Scan for the cell matching the given text and deliver its (X, Y) coordinate at center. 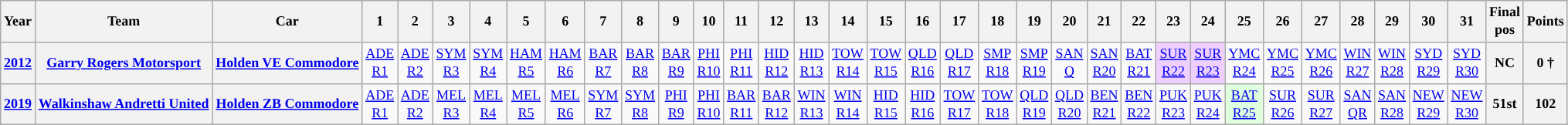
TOWR15 (885, 62)
Team (124, 22)
BATR25 (1244, 104)
30 (1428, 22)
4 (488, 22)
1 (380, 22)
BENR22 (1139, 104)
SYDR29 (1428, 62)
WINR28 (1392, 62)
BARR7 (603, 62)
Holden VE Commodore (287, 62)
29 (1392, 22)
YMCR26 (1321, 62)
PUKR24 (1208, 104)
PHIR9 (676, 104)
SANQR (1358, 104)
51st (1505, 104)
WINR27 (1358, 62)
SURR22 (1174, 62)
NEWR29 (1428, 104)
102 (1545, 104)
WINR14 (848, 104)
SYMR8 (640, 104)
BARR8 (640, 62)
WINR13 (811, 104)
26 (1283, 22)
28 (1358, 22)
PUKR23 (1174, 104)
Walkinshaw Andretti United (124, 104)
6 (565, 22)
SURR23 (1208, 62)
Garry Rogers Motorsport (124, 62)
BARR12 (776, 104)
11 (742, 22)
23 (1174, 22)
HIDR15 (885, 104)
15 (885, 22)
QLDR16 (923, 62)
8 (640, 22)
QLDR19 (1034, 104)
2019 (19, 104)
BARR9 (676, 62)
Points (1545, 22)
YMCR24 (1244, 62)
HAMR6 (565, 62)
Car (287, 22)
19 (1034, 22)
TOWR17 (959, 104)
HAMR5 (527, 62)
SYMR7 (603, 104)
BENR21 (1105, 104)
TOWR18 (998, 104)
14 (848, 22)
QLDR17 (959, 62)
SANR20 (1105, 62)
NEWR30 (1467, 104)
HIDR12 (776, 62)
SYMR4 (488, 62)
16 (923, 22)
TOWR14 (848, 62)
NC (1505, 62)
MELR5 (527, 104)
MELR6 (565, 104)
2012 (19, 62)
18 (998, 22)
SYMR3 (451, 62)
MELR3 (451, 104)
SURR26 (1283, 104)
13 (811, 22)
BARR11 (742, 104)
2 (416, 22)
17 (959, 22)
SANR28 (1392, 104)
25 (1244, 22)
27 (1321, 22)
PHIR11 (742, 62)
20 (1070, 22)
21 (1105, 22)
9 (676, 22)
Holden ZB Commodore (287, 104)
HIDR16 (923, 104)
24 (1208, 22)
BATR21 (1139, 62)
SMPR18 (998, 62)
YMCR25 (1283, 62)
SANQ (1070, 62)
MELR4 (488, 104)
SYDR30 (1467, 62)
SMPR19 (1034, 62)
Year (19, 22)
22 (1139, 22)
Final pos (1505, 22)
3 (451, 22)
SURR27 (1321, 104)
7 (603, 22)
0 † (1545, 62)
QLDR20 (1070, 104)
5 (527, 22)
31 (1467, 22)
HIDR13 (811, 62)
10 (709, 22)
12 (776, 22)
